Return [x, y] of the center of cell containing provided text 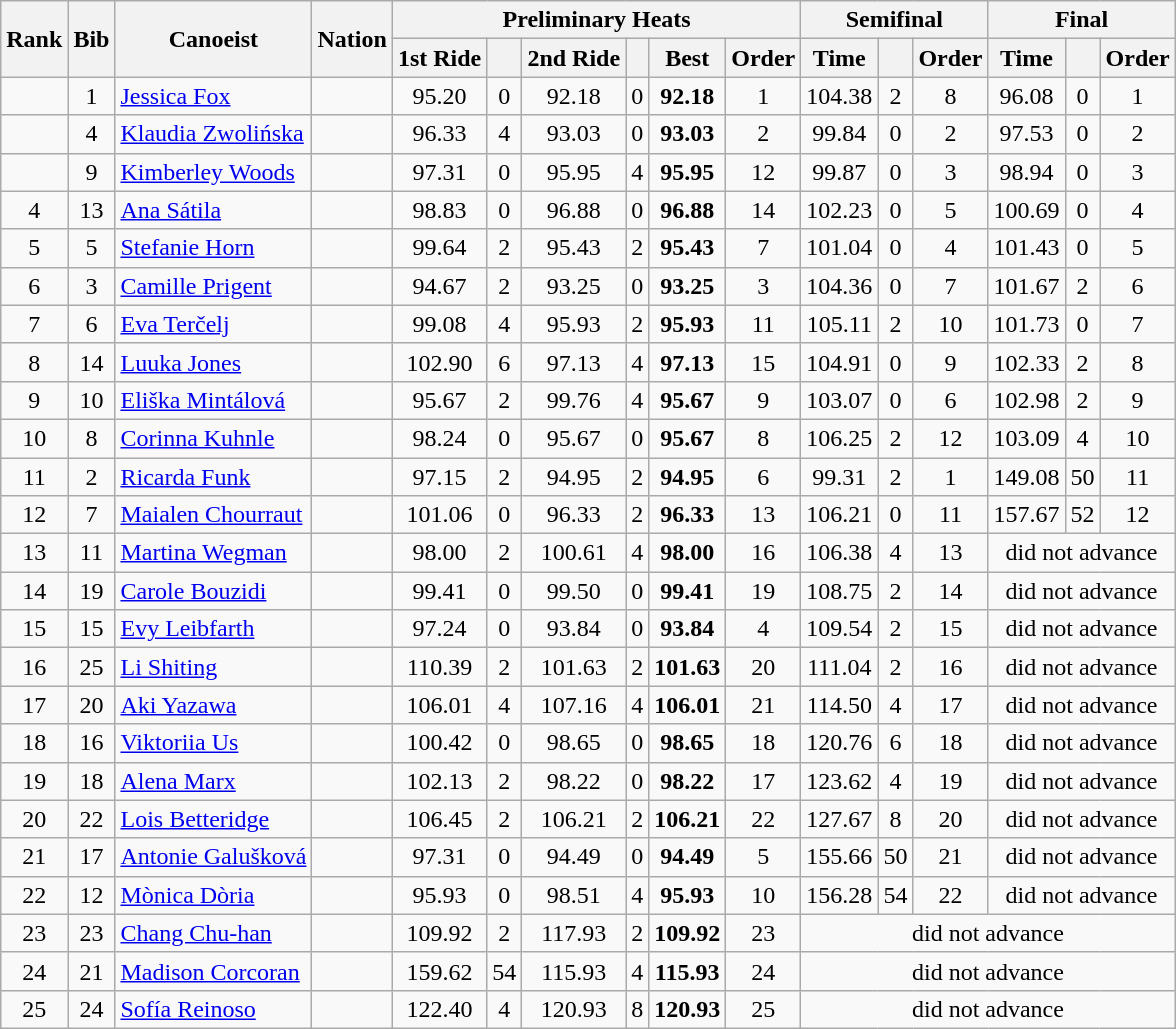
Luuka Jones [214, 362]
102.33 [1026, 362]
Camille Prigent [214, 286]
106.25 [840, 438]
123.62 [840, 781]
Semifinal [894, 20]
Evy Leibfarth [214, 629]
106.45 [439, 819]
100.42 [439, 743]
102.90 [439, 362]
Kimberley Woods [214, 172]
109.54 [840, 629]
159.62 [439, 971]
95.20 [439, 96]
Antonie Galušková [214, 857]
149.08 [1026, 477]
102.23 [840, 210]
Eliška Mintálová [214, 400]
104.36 [840, 286]
120.76 [840, 743]
110.39 [439, 667]
122.40 [439, 1009]
Corinna Kuhnle [214, 438]
101.73 [1026, 324]
98.24 [439, 438]
Stefanie Horn [214, 248]
108.75 [840, 591]
Rank [34, 39]
Sofía Reinoso [214, 1009]
107.16 [574, 705]
101.43 [1026, 248]
Martina Wegman [214, 553]
Preliminary Heats [596, 20]
97.24 [439, 629]
96.08 [1026, 96]
97.15 [439, 477]
Ricarda Funk [214, 477]
Eva Terčelj [214, 324]
102.98 [1026, 400]
101.06 [439, 515]
103.07 [840, 400]
127.67 [840, 819]
117.93 [574, 933]
98.94 [1026, 172]
102.13 [439, 781]
99.76 [574, 400]
100.69 [1026, 210]
Final [1082, 20]
Viktoriia Us [214, 743]
99.87 [840, 172]
104.91 [840, 362]
94.67 [439, 286]
99.50 [574, 591]
Li Shiting [214, 667]
Klaudia Zwolińska [214, 134]
Carole Bouzidi [214, 591]
99.31 [840, 477]
Maialen Chourraut [214, 515]
Chang Chu-han [214, 933]
Mònica Dòria [214, 895]
97.53 [1026, 134]
101.04 [840, 248]
104.38 [840, 96]
157.67 [1026, 515]
2nd Ride [574, 58]
155.66 [840, 857]
103.09 [1026, 438]
Alena Marx [214, 781]
101.67 [1026, 286]
Bib [92, 39]
99.64 [439, 248]
1st Ride [439, 58]
Lois Betteridge [214, 819]
156.28 [840, 895]
99.08 [439, 324]
Ana Sátila [214, 210]
98.83 [439, 210]
106.38 [840, 553]
98.51 [574, 895]
99.84 [840, 134]
Jessica Fox [214, 96]
114.50 [840, 705]
100.61 [574, 553]
52 [1082, 515]
111.04 [840, 667]
Canoeist [214, 39]
Madison Corcoran [214, 971]
Aki Yazawa [214, 705]
105.11 [840, 324]
Best [688, 58]
Nation [352, 39]
